Return (x, y) of the center of cell containing provided text 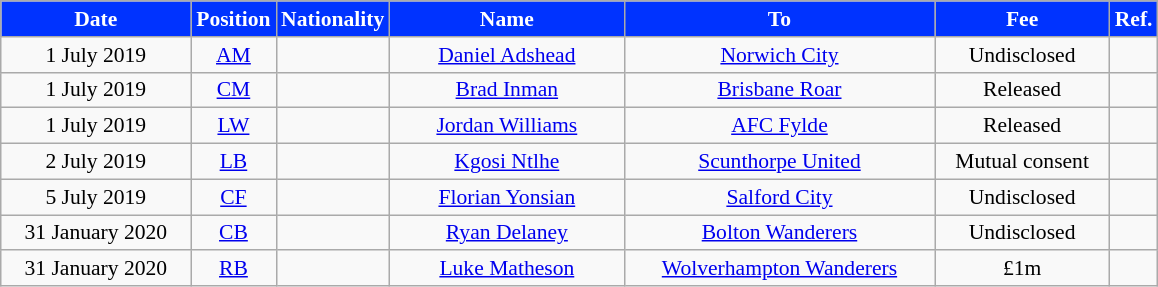
LB (234, 162)
2 July 2019 (96, 162)
AM (234, 55)
Mutual consent (1022, 162)
Ryan Delaney (506, 233)
Fee (1022, 19)
To (779, 19)
Scunthorpe United (779, 162)
Luke Matheson (506, 269)
Ref. (1134, 19)
Daniel Adshead (506, 55)
Position (234, 19)
Salford City (779, 197)
Date (96, 19)
CB (234, 233)
CM (234, 90)
Brisbane Roar (779, 90)
5 July 2019 (96, 197)
Jordan Williams (506, 126)
Bolton Wanderers (779, 233)
Brad Inman (506, 90)
LW (234, 126)
Name (506, 19)
AFC Fylde (779, 126)
Kgosi Ntlhe (506, 162)
Nationality (332, 19)
£1m (1022, 269)
Norwich City (779, 55)
RB (234, 269)
Florian Yonsian (506, 197)
CF (234, 197)
Wolverhampton Wanderers (779, 269)
